Determine the (x, y) coordinate at the center of the cell enclosing the given text.  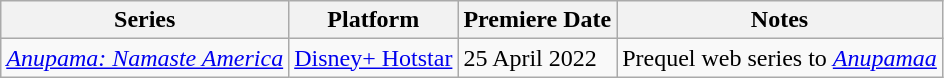
Series (145, 20)
Notes (780, 20)
Prequel web series to Anupamaa (780, 58)
Premiere Date (538, 20)
Disney+ Hotstar (374, 58)
25 April 2022 (538, 58)
Anupama: Namaste America (145, 58)
Platform (374, 20)
